For the text-containing cell, return its midpoint in [X, Y] coordinate format. 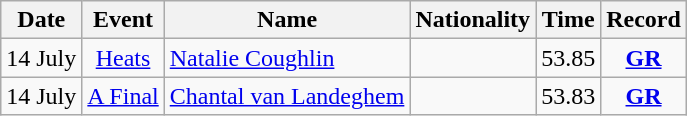
A Final [123, 96]
53.85 [568, 58]
Event [123, 20]
53.83 [568, 96]
Date [42, 20]
Time [568, 20]
Name [287, 20]
Nationality [473, 20]
Heats [123, 58]
Record [644, 20]
Natalie Coughlin [287, 58]
Chantal van Landeghem [287, 96]
